Return the (x, y) coordinate for the center point of the cell that contains the specified text.  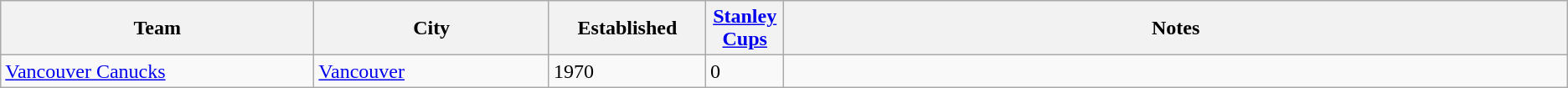
City (432, 28)
Vancouver Canucks (157, 71)
1970 (627, 71)
0 (745, 71)
Established (627, 28)
Notes (1176, 28)
Team (157, 28)
Vancouver (432, 71)
Stanley Cups (745, 28)
